Return (x, y) of the center of cell containing provided text 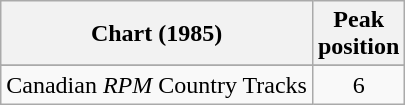
Chart (1985) (157, 34)
6 (358, 85)
Canadian RPM Country Tracks (157, 85)
Peakposition (358, 34)
